For the text-containing cell, return its midpoint in (x, y) coordinate format. 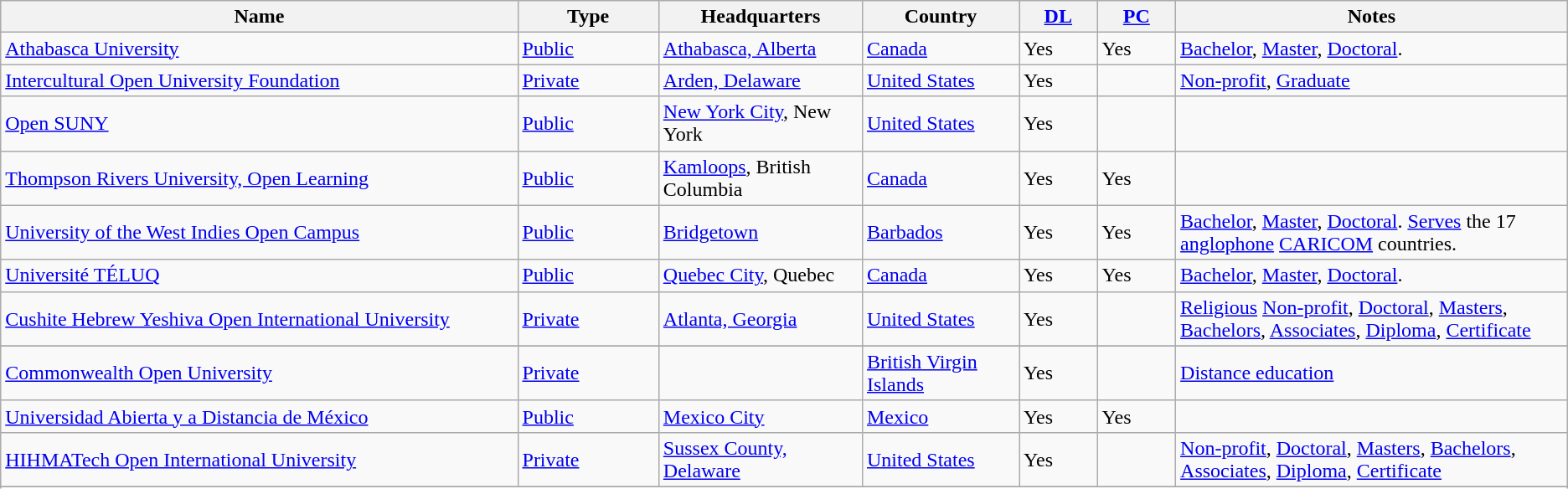
British Virgin Islands (940, 373)
Bachelor, Master, Doctoral. Serves the 17 anglophone CARICOM countries. (1372, 233)
Type (588, 17)
Sussex County, Delaware (761, 459)
New York City, New York (761, 124)
Barbados (940, 233)
Quebec City, Quebec (761, 275)
Athabasca, Alberta (761, 49)
University of the West Indies Open Campus (260, 233)
DL (1059, 17)
Arden, Delaware (761, 80)
Université TÉLUQ (260, 275)
Religious Non-profit, Doctoral, Masters, Bachelors, Associates, Diploma, Certificate (1372, 318)
Distance education (1372, 373)
Cushite Hebrew Yeshiva Open International University (260, 318)
Universidad Abierta y a Distancia de México (260, 416)
Intercultural Open University Foundation (260, 80)
Kamloops, British Columbia (761, 178)
Non-profit, Graduate (1372, 80)
Thompson Rivers University, Open Learning (260, 178)
HIHMATech Open International University (260, 459)
PC (1137, 17)
Name (260, 17)
Mexico (940, 416)
Headquarters (761, 17)
Atlanta, Georgia (761, 318)
Country (940, 17)
Commonwealth Open University (260, 373)
Athabasca University (260, 49)
Non-profit, Doctoral, Masters, Bachelors, Associates, Diploma, Certificate (1372, 459)
Open SUNY (260, 124)
Bridgetown (761, 233)
Notes (1372, 17)
Mexico City (761, 416)
